Scan for the cell matching the given text and deliver its (X, Y) coordinate at center. 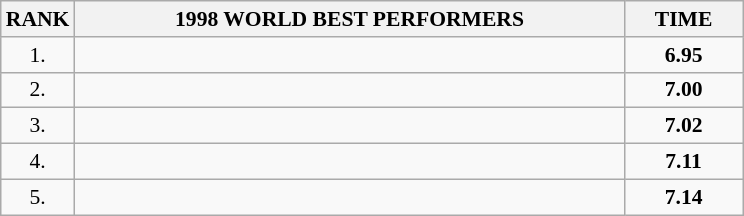
3. (38, 126)
1. (38, 55)
RANK (38, 19)
7.11 (684, 162)
7.00 (684, 90)
7.14 (684, 197)
1998 WORLD BEST PERFORMERS (349, 19)
2. (38, 90)
6.95 (684, 55)
5. (38, 197)
7.02 (684, 126)
4. (38, 162)
TIME (684, 19)
